Identify which cell holds the provided text, then report its [x, y] central coordinate. 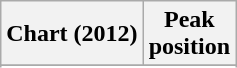
Peakposition [189, 34]
Chart (2012) [72, 34]
